Return [x, y] of the center of cell containing provided text 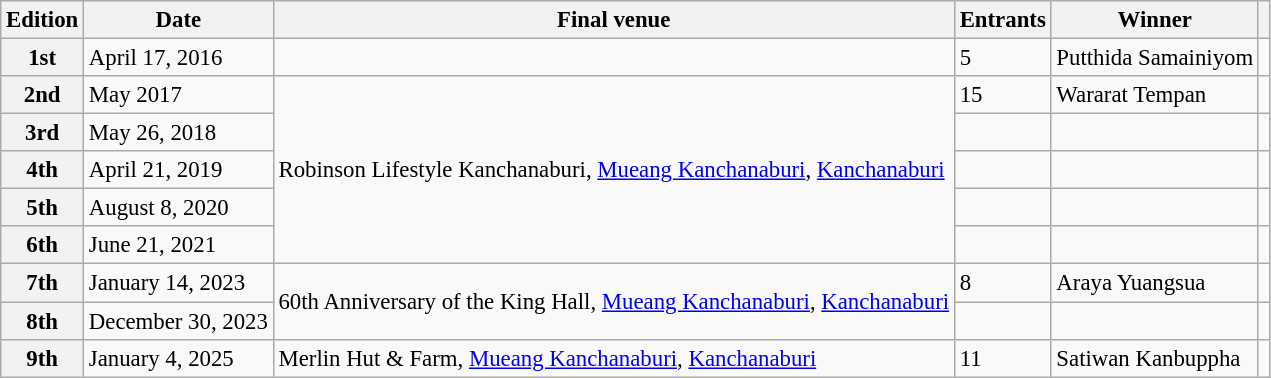
5th [42, 208]
11 [1002, 358]
Date [179, 20]
May 26, 2018 [179, 133]
60th Anniversary of the King Hall, Mueang Kanchanaburi, Kanchanaburi [614, 302]
Wararat Tempan [1154, 95]
Final venue [614, 20]
Satiwan Kanbuppha [1154, 358]
Entrants [1002, 20]
4th [42, 170]
Winner [1154, 20]
3rd [42, 133]
April 17, 2016 [179, 58]
15 [1002, 95]
Robinson Lifestyle Kanchanaburi, Mueang Kanchanaburi, Kanchanaburi [614, 170]
6th [42, 245]
7th [42, 283]
May 2017 [179, 95]
8th [42, 321]
2nd [42, 95]
1st [42, 58]
Araya Yuangsua [1154, 283]
August 8, 2020 [179, 208]
January 4, 2025 [179, 358]
8 [1002, 283]
Merlin Hut & Farm, Mueang Kanchanaburi, Kanchanaburi [614, 358]
January 14, 2023 [179, 283]
9th [42, 358]
Putthida Samainiyom [1154, 58]
June 21, 2021 [179, 245]
5 [1002, 58]
Edition [42, 20]
April 21, 2019 [179, 170]
December 30, 2023 [179, 321]
